Search for the cell housing the specified text and yield its (x, y) center coordinate. 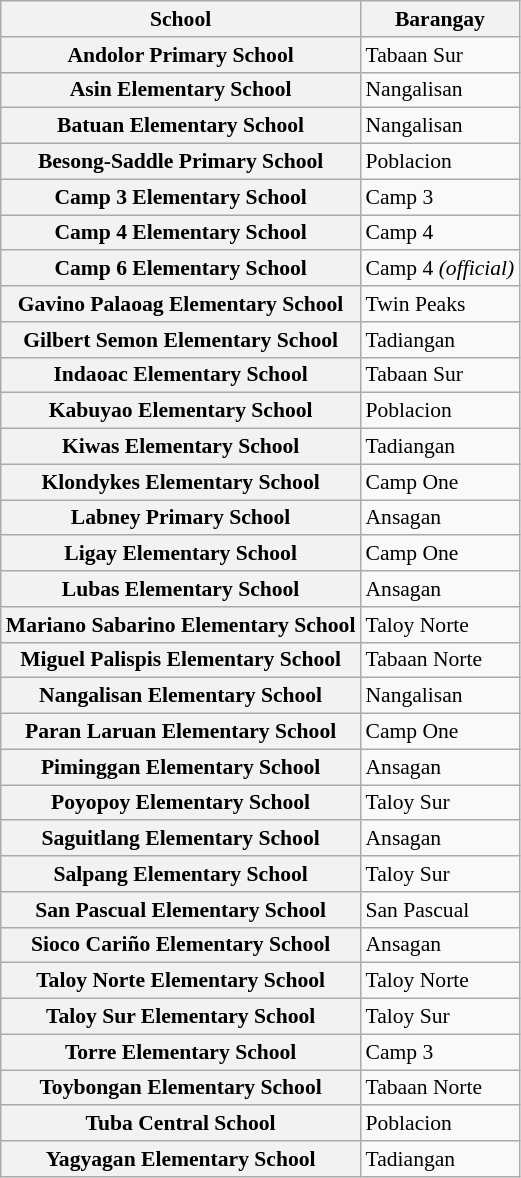
Poyopoy Elementary School (181, 803)
Camp 4 Elementary School (181, 233)
Besong-Saddle Primary School (181, 162)
Klondykes Elementary School (181, 482)
Taloy Norte Elementary School (181, 981)
Toybongan Elementary School (181, 1088)
Gilbert Semon Elementary School (181, 340)
Mariano Sabarino Elementary School (181, 625)
Paran Laruan Elementary School (181, 732)
Batuan Elementary School (181, 126)
Salpang Elementary School (181, 874)
Camp 4 (440, 233)
Camp 4 (official) (440, 269)
Barangay (440, 19)
School (181, 19)
San Pascual (440, 910)
Kabuyao Elementary School (181, 411)
Labney Primary School (181, 518)
Lubas Elementary School (181, 589)
Yagyagan Elementary School (181, 1159)
Saguitlang Elementary School (181, 839)
Camp 3 Elementary School (181, 197)
Gavino Palaoag Elementary School (181, 304)
Tuba Central School (181, 1124)
Piminggan Elementary School (181, 767)
Miguel Palispis Elementary School (181, 660)
Indaoac Elementary School (181, 375)
Camp 6 Elementary School (181, 269)
Asin Elementary School (181, 90)
Twin Peaks (440, 304)
Nangalisan Elementary School (181, 696)
Torre Elementary School (181, 1052)
San Pascual Elementary School (181, 910)
Sioco Cariño Elementary School (181, 945)
Kiwas Elementary School (181, 447)
Andolor Primary School (181, 55)
Ligay Elementary School (181, 554)
Taloy Sur Elementary School (181, 1017)
